Return [x, y] of the center of cell containing provided text 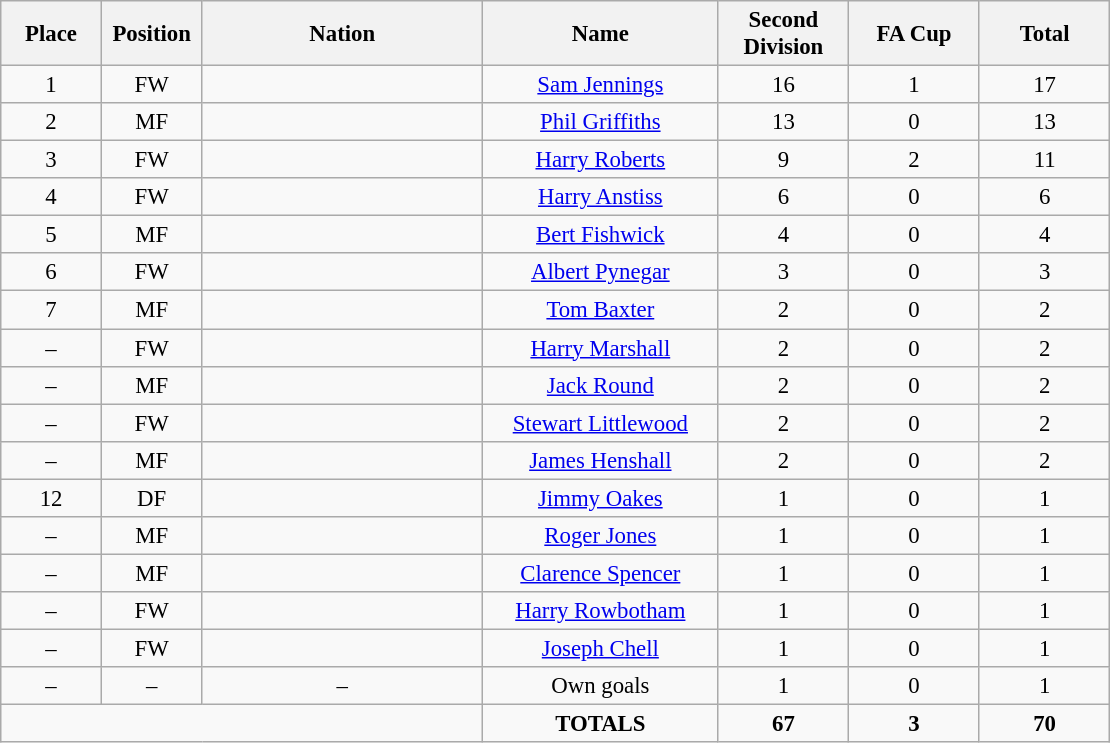
Harry Marshall [601, 348]
Phil Griffiths [601, 122]
James Henshall [601, 460]
9 [784, 160]
Roger Jones [601, 536]
Position [152, 34]
DF [152, 498]
17 [1044, 85]
Total [1044, 34]
Harry Roberts [601, 160]
Albert Pynegar [601, 273]
Jimmy Oakes [601, 498]
Harry Rowbotham [601, 611]
7 [52, 310]
Tom Baxter [601, 310]
Place [52, 34]
Bert Fishwick [601, 235]
Stewart Littlewood [601, 423]
Nation [342, 34]
5 [52, 235]
Name [601, 34]
TOTALS [601, 724]
Harry Anstiss [601, 197]
16 [784, 85]
Joseph Chell [601, 648]
Second Division [784, 34]
Sam Jennings [601, 85]
12 [52, 498]
67 [784, 724]
Clarence Spencer [601, 573]
FA Cup [914, 34]
11 [1044, 160]
Jack Round [601, 385]
Own goals [601, 686]
70 [1044, 724]
